Provide the [x, y] coordinate of the cell's center where the given text is located.  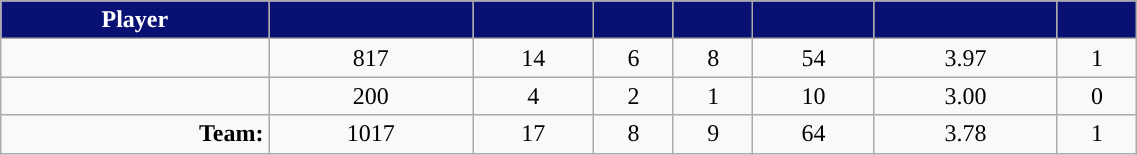
9 [713, 134]
3.97 [966, 58]
14 [534, 58]
54 [814, 58]
10 [814, 96]
6 [634, 58]
0 [1097, 96]
1017 [371, 134]
4 [534, 96]
3.00 [966, 96]
17 [534, 134]
200 [371, 96]
817 [371, 58]
2 [634, 96]
3.78 [966, 134]
Player [135, 20]
64 [814, 134]
Team: [135, 134]
